Determine the [X, Y] coordinate at the center of the cell enclosing the given text.  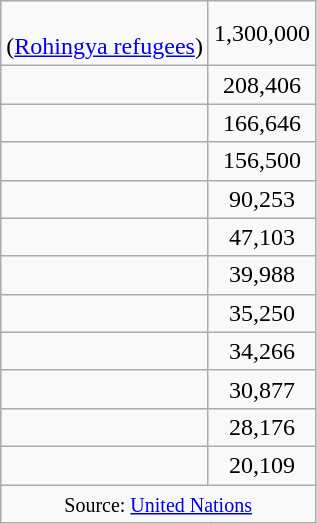
35,250 [262, 313]
(Rohingya refugees) [105, 34]
47,103 [262, 237]
20,109 [262, 465]
39,988 [262, 275]
90,253 [262, 199]
Source: United Nations [158, 503]
156,500 [262, 161]
1,300,000 [262, 34]
30,877 [262, 389]
166,646 [262, 123]
34,266 [262, 351]
208,406 [262, 85]
28,176 [262, 427]
